Capture the cell that displays the provided text and extract its [x, y] central coordinate. 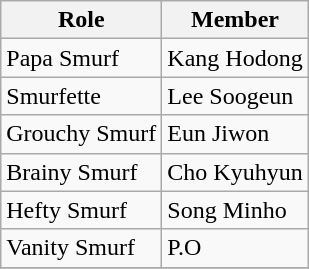
Vanity Smurf [82, 248]
Smurfette [82, 96]
Song Minho [235, 210]
Member [235, 20]
Lee Soogeun [235, 96]
P.O [235, 248]
Role [82, 20]
Papa Smurf [82, 58]
Eun Jiwon [235, 134]
Hefty Smurf [82, 210]
Grouchy Smurf [82, 134]
Brainy Smurf [82, 172]
Kang Hodong [235, 58]
Cho Kyuhyun [235, 172]
